Determine the [X, Y] coordinate at the center of the cell enclosing the given text.  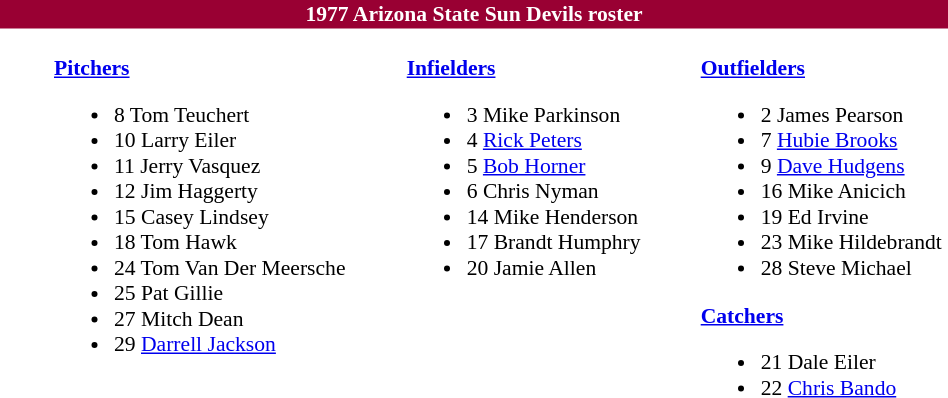
1977 Arizona State Sun Devils roster [474, 14]
